Return [x, y] of the center of cell containing provided text 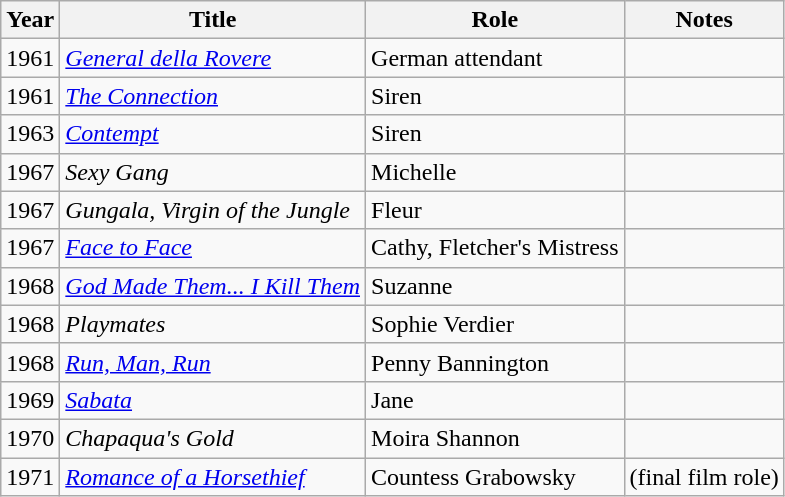
Gungala, Virgin of the Jungle [213, 210]
German attendant [495, 58]
Sophie Verdier [495, 324]
Jane [495, 400]
Year [30, 20]
Title [213, 20]
Chapaqua's Gold [213, 438]
Sexy Gang [213, 172]
Notes [704, 20]
Fleur [495, 210]
(final film role) [704, 477]
1970 [30, 438]
1971 [30, 477]
Role [495, 20]
Michelle [495, 172]
Contempt [213, 134]
Countess Grabowsky [495, 477]
Face to Face [213, 248]
Penny Bannington [495, 362]
The Connection [213, 96]
Romance of a Horsethief [213, 477]
Cathy, Fletcher's Mistress [495, 248]
God Made Them... I Kill Them [213, 286]
Run, Man, Run [213, 362]
1969 [30, 400]
Moira Shannon [495, 438]
1963 [30, 134]
General della Rovere [213, 58]
Suzanne [495, 286]
Playmates [213, 324]
Sabata [213, 400]
